Find where the given text appears and provide that cell's center as [X, Y] coordinate. 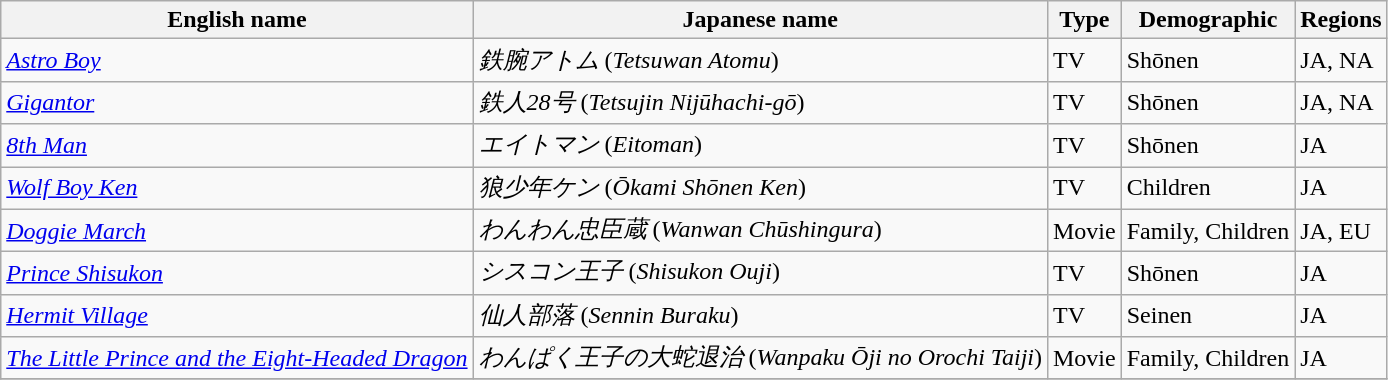
鉄腕アトム (Tetsuwan Atomu) [760, 60]
Astro Boy [237, 60]
Gigantor [237, 102]
Demographic [1208, 20]
Wolf Boy Ken [237, 188]
Japanese name [760, 20]
JA, EU [1341, 230]
仙人部落 (Sennin Buraku) [760, 316]
エイトマン (Eitoman) [760, 146]
Children [1208, 188]
Hermit Village [237, 316]
わんぱく王子の大蛇退治 (Wanpaku Ōji no Orochi Taiji) [760, 358]
鉄人28号 (Tetsujin Nijūhachi-gō) [760, 102]
Regions [1341, 20]
Doggie March [237, 230]
シスコン王子 (Shisukon Ouji) [760, 274]
狼少年ケン (Ōkami Shōnen Ken) [760, 188]
The Little Prince and the Eight-Headed Dragon [237, 358]
8th Man [237, 146]
Type [1084, 20]
Seinen [1208, 316]
English name [237, 20]
わんわん忠臣蔵 (Wanwan Chūshingura) [760, 230]
Prince Shisukon [237, 274]
